Determine the [X, Y] coordinate at the center of the cell enclosing the given text.  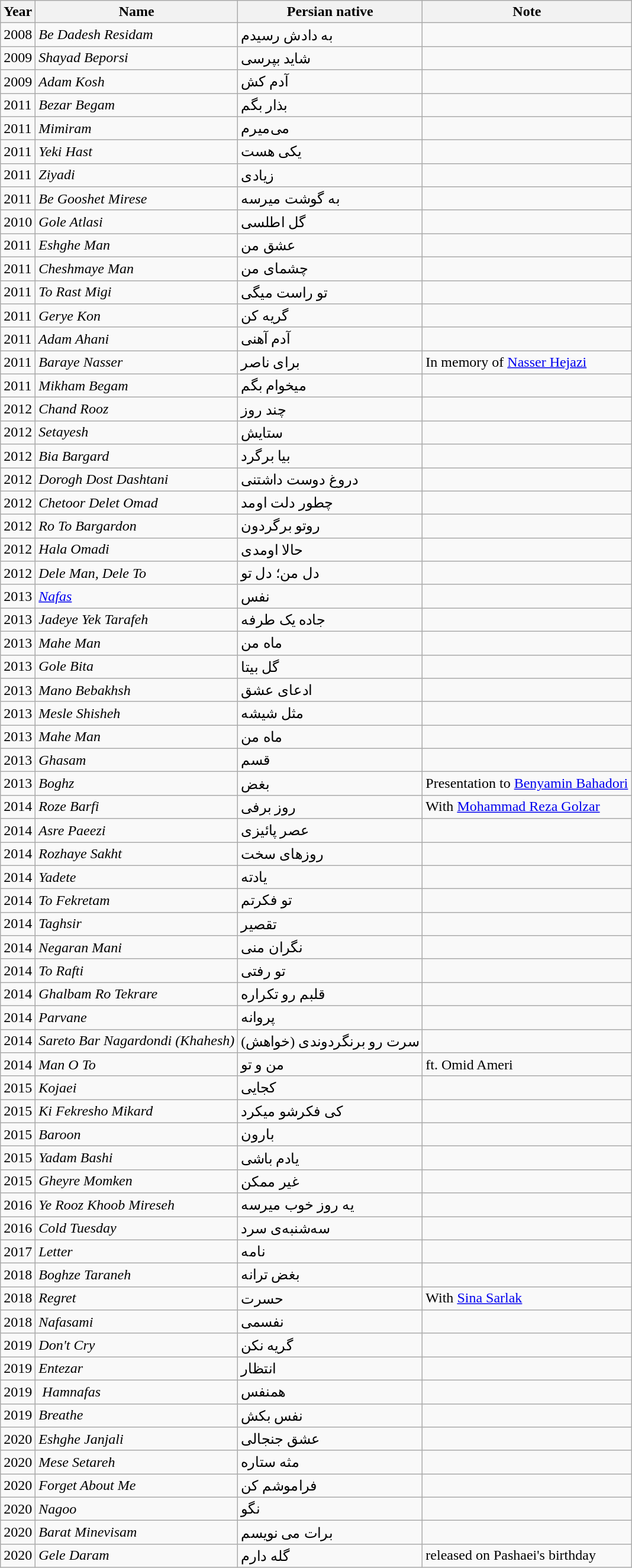
Setayesh [137, 432]
Gole Atlasi [137, 222]
Rozhaye Sakht [137, 854]
2010 [18, 222]
Cold Tuesday [137, 1228]
روزهای سخت [330, 854]
Bezar Begam [137, 105]
Dorogh Dost Dashtani [137, 479]
چند روز [330, 409]
حسرت [330, 1298]
فراموشم کن [330, 1486]
تقصیر [330, 924]
Nafas [137, 596]
Baroon [137, 1134]
Bia Bargard [137, 456]
آدم کش [330, 82]
Chand Rooz [137, 409]
Mikham Begam [137, 386]
برای ناصر [330, 363]
Don't Cry [137, 1345]
Taghsir [137, 924]
Name [137, 12]
Gheyre Momken [137, 1181]
گل بیتا [330, 667]
قسم [330, 760]
کجایی [330, 1088]
Gerye Kon [137, 316]
Gole Bita [137, 667]
مثل شیشه [330, 713]
‌Be Gooshet Mirese [137, 199]
Boghz [137, 784]
پروانه [330, 1017]
نگو [330, 1509]
میخوام بگم [330, 386]
تو فکرتم [330, 901]
یکی هست [330, 152]
Mano Bebakhsh [137, 690]
Yadete [137, 877]
دروغ دوست داشتنی [330, 479]
Eshghe Janjali [137, 1439]
تو راست میگی [330, 292]
Adam Kosh [137, 82]
Negaran Mani [137, 948]
انتظار [330, 1369]
Sareto Bar Nagardondi (‌Khahesh) [137, 1041]
به گوشت میرسه [330, 199]
Entezar [137, 1369]
Gele Daram [137, 1556]
آدم آهنی [330, 339]
released on Pashaei's birthday [527, 1556]
تو رفتی [330, 971]
Ki Fekresho Mikard [137, 1111]
Be Dadesh Residam [137, 35]
شاید بپرسی [330, 58]
Nagoo [137, 1509]
به دادش رسيدم [330, 35]
Eshghe Man [137, 245]
Chetoor Delet Omad [137, 503]
گریه نکن [330, 1345]
نفس [330, 596]
جاده یک طرفه [330, 620]
يه روز خوب ميرسه [330, 1205]
Baraye Nasser [137, 363]
قلبم رو تکراره [330, 994]
بغض ترانه [330, 1275]
گریه کن [330, 316]
2008 [18, 35]
Mesle Shisheh [137, 713]
بارون [330, 1134]
With Sina Sarlak [527, 1298]
In memory of Nasser Hejazi [527, 363]
Ziyadi [137, 175]
Dele Man, Dele To [137, 573]
With Mohammad Reza Golzar [527, 807]
نگران منی [330, 948]
بغض [330, 784]
Mese Setareh [137, 1462]
Ro To Bargardon [137, 526]
نامه [330, 1252]
زیادی [330, 175]
Parvane [137, 1017]
یادم باشی [330, 1158]
Persian native [330, 12]
بیا برگرد [330, 456]
نفس بکش [330, 1415]
Ghasam [137, 760]
To Rafti [137, 971]
To Fekretam [137, 901]
یادته [330, 877]
چطور دلت اومد [330, 503]
روتو برگردون [330, 526]
غیر ممکن [330, 1181]
همنفس [330, 1392]
(سرت رو برنگردوندی (خواهش [330, 1041]
Cheshmaye Man [137, 269]
Adam Ahani [137, 339]
Shayad Beporsi [137, 58]
سه‌شنبه‌ی سرد [330, 1228]
Kojaei [137, 1088]
Yeki Hast [137, 152]
Mimiram [137, 128]
To Rast Migi [137, 292]
نفسمی [330, 1322]
دل من؛ دل تو [330, 573]
می‌میرم [330, 128]
عشق من [330, 245]
ستایش [330, 432]
2017 [18, 1252]
Asre Paeezi [137, 830]
ادعای عشق [330, 690]
چشمای من [330, 269]
‌ Hamnafas [137, 1392]
Nafasami [137, 1322]
Boghze Taraneh [137, 1275]
Regret [137, 1298]
Ghalbam Ro Tekrare [137, 994]
عشق جنجالی [330, 1439]
بذار بگم [330, 105]
Forget About Me [137, 1486]
Letter [137, 1252]
گل اطلسی [330, 222]
Ye Rooz Khoob Mireseh [137, 1205]
مثه ستاره [330, 1462]
Note [527, 12]
Yadam Bashi [137, 1158]
حالا اومدی [330, 549]
Year [18, 12]
Breathe [137, 1415]
من و تو [330, 1065]
Jadeye Yek Tarafeh [137, 620]
Hala Omadi [137, 549]
برات می نویسم [330, 1533]
کی فکرشو میکرد [330, 1111]
Presentation to Benyamin Bahadori [527, 784]
Man O To [137, 1065]
عصر پائیزی [330, 830]
Roze Barfi [137, 807]
ft. Omid Ameri [527, 1065]
گله دارم [330, 1556]
روز برفی [330, 807]
Barat Minevisam [137, 1533]
